Extract the (x, y) coordinate from the center of the cell holding the provided text.  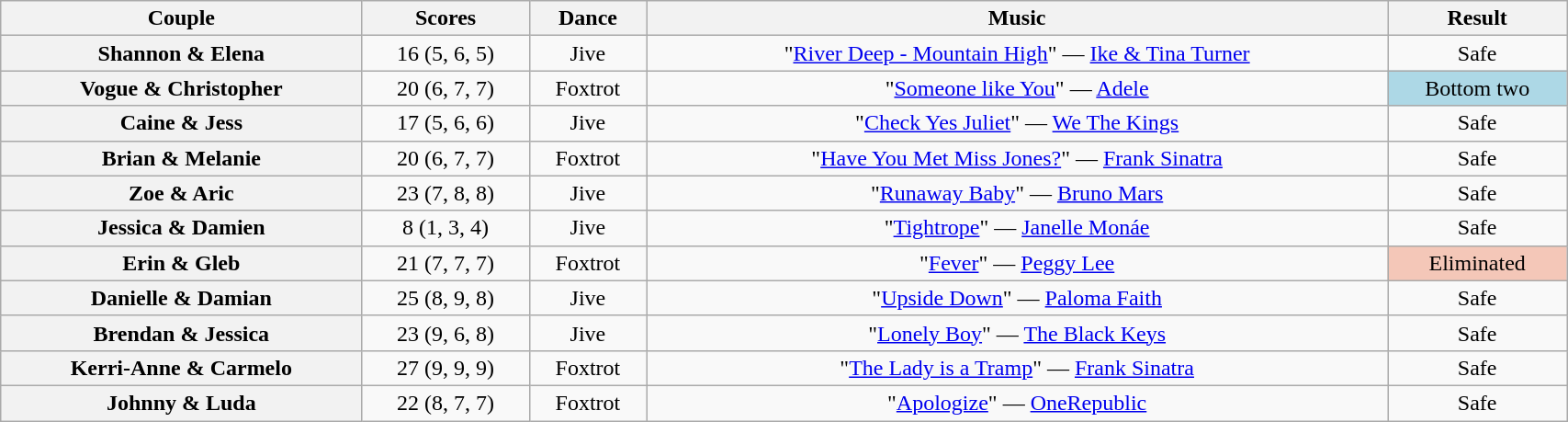
Bottom two (1477, 88)
"The Lady is a Tramp" — Frank Sinatra (1018, 368)
"Runaway Baby" — Bruno Mars (1018, 193)
Music (1018, 18)
Result (1477, 18)
"Check Yes Juliet" — We The Kings (1018, 123)
"Upside Down" — Paloma Faith (1018, 298)
Dance (588, 18)
Caine & Jess (182, 123)
"Tightrope" — Janelle Monáe (1018, 228)
Scores (446, 18)
22 (8, 7, 7) (446, 403)
"River Deep - Mountain High" — Ike & Tina Turner (1018, 53)
"Have You Met Miss Jones?" — Frank Sinatra (1018, 158)
16 (5, 6, 5) (446, 53)
Eliminated (1477, 263)
"Someone like You" — Adele (1018, 88)
Shannon & Elena (182, 53)
23 (7, 8, 8) (446, 193)
Brendan & Jessica (182, 333)
Erin & Gleb (182, 263)
27 (9, 9, 9) (446, 368)
8 (1, 3, 4) (446, 228)
"Fever" — Peggy Lee (1018, 263)
Jessica & Damien (182, 228)
Brian & Melanie (182, 158)
Zoe & Aric (182, 193)
21 (7, 7, 7) (446, 263)
17 (5, 6, 6) (446, 123)
Kerri-Anne & Carmelo (182, 368)
Couple (182, 18)
Danielle & Damian (182, 298)
"Apologize" — OneRepublic (1018, 403)
Vogue & Christopher (182, 88)
25 (8, 9, 8) (446, 298)
Johnny & Luda (182, 403)
23 (9, 6, 8) (446, 333)
"Lonely Boy" — The Black Keys (1018, 333)
